Find where the given text appears and provide that cell's center as (X, Y) coordinate. 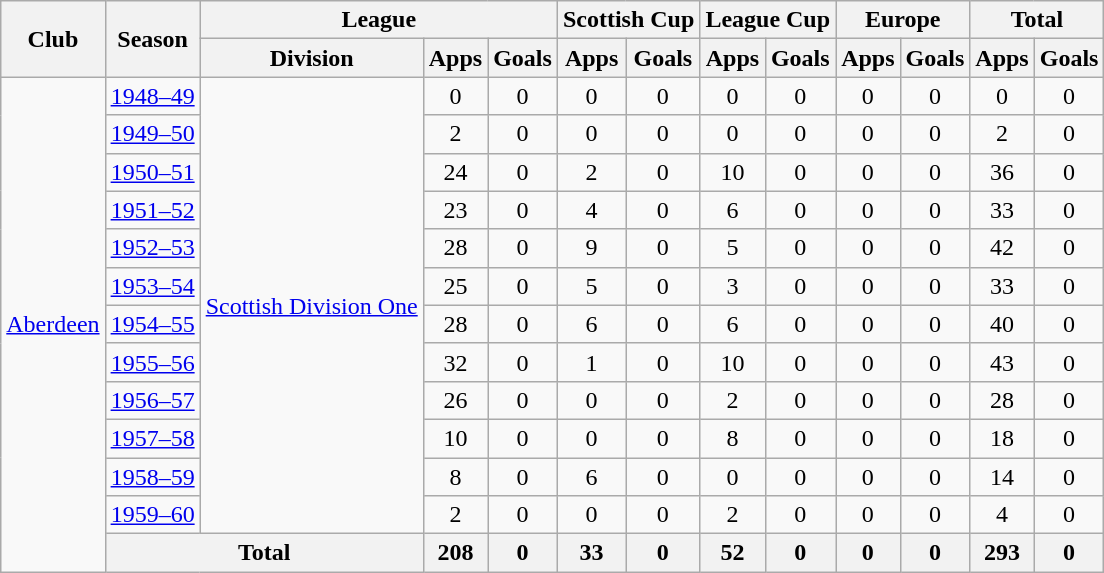
1959–60 (152, 515)
3 (732, 286)
1957–58 (152, 438)
1950–51 (152, 172)
36 (1002, 172)
1956–57 (152, 400)
Season (152, 39)
208 (455, 553)
1948–49 (152, 96)
40 (1002, 324)
1951–52 (152, 210)
1949–50 (152, 134)
Europe (903, 20)
Scottish Cup (628, 20)
1954–55 (152, 324)
24 (455, 172)
25 (455, 286)
18 (1002, 438)
42 (1002, 248)
43 (1002, 362)
26 (455, 400)
Aberdeen (53, 324)
9 (591, 248)
23 (455, 210)
52 (732, 553)
1955–56 (152, 362)
293 (1002, 553)
1 (591, 362)
1958–59 (152, 477)
League Cup (768, 20)
1953–54 (152, 286)
14 (1002, 477)
Division (312, 58)
32 (455, 362)
League (378, 20)
Scottish Division One (312, 306)
1952–53 (152, 248)
Club (53, 39)
